Return the [X, Y] coordinate for the center point of the cell that contains the specified text.  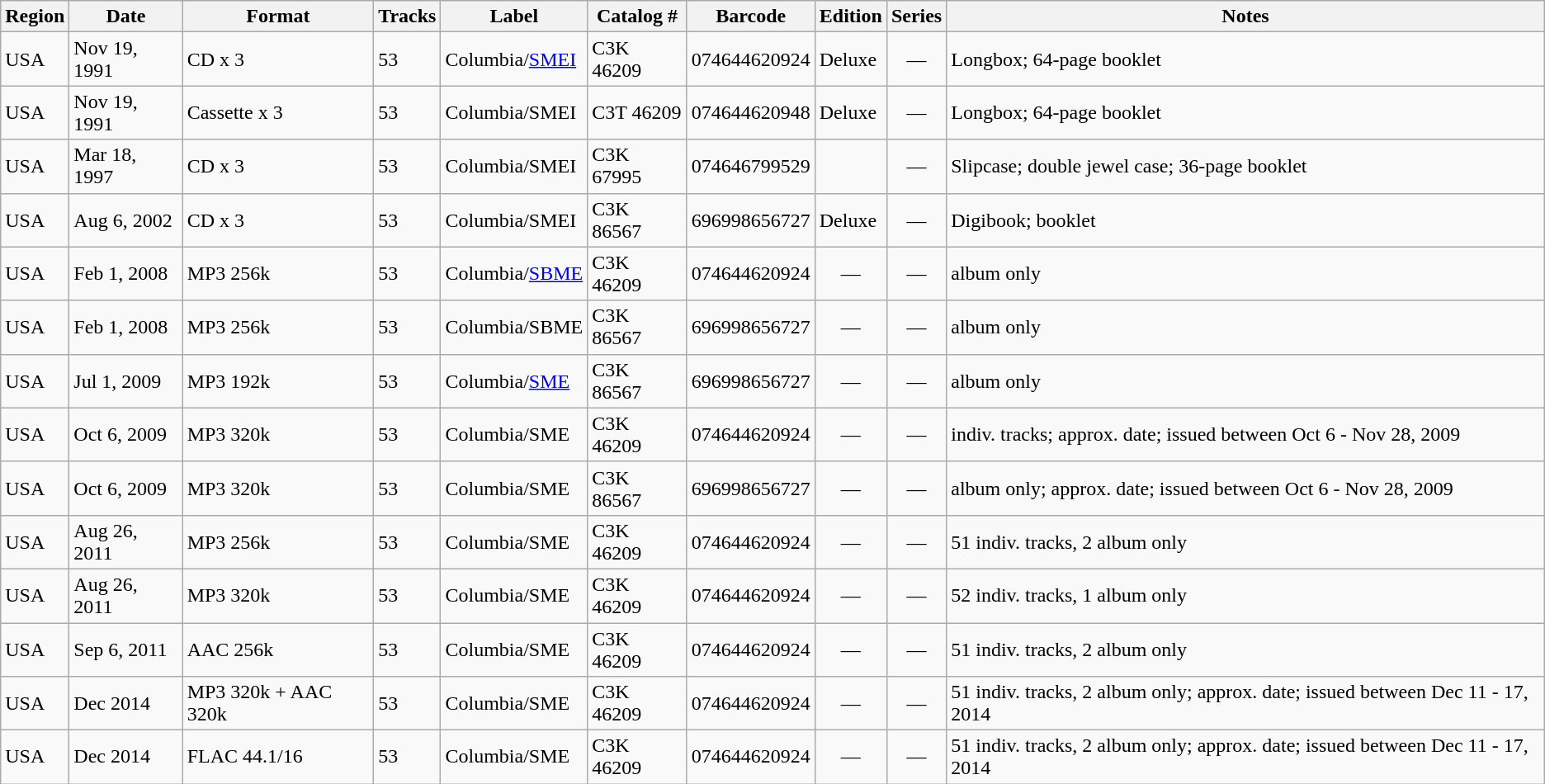
Jul 1, 2009 [125, 381]
C3K 67995 [637, 167]
C3T 46209 [637, 112]
Mar 18, 1997 [125, 167]
Edition [850, 17]
Label [514, 17]
MP3 320k + AAC 320k [278, 703]
Date [125, 17]
FLAC 44.1/16 [278, 758]
indiv. tracks; approx. date; issued between Oct 6 - Nov 28, 2009 [1246, 434]
Digibook; booklet [1246, 220]
Tracks [408, 17]
Cassette x 3 [278, 112]
074646799529 [751, 167]
Aug 6, 2002 [125, 220]
Sep 6, 2011 [125, 649]
52 indiv. tracks, 1 album only [1246, 596]
album only; approx. date; issued between Oct 6 - Nov 28, 2009 [1246, 489]
Region [35, 17]
Catalog # [637, 17]
Format [278, 17]
MP3 192k [278, 381]
Barcode [751, 17]
074644620948 [751, 112]
Series [916, 17]
AAC 256k [278, 649]
Slipcase; double jewel case; 36-page booklet [1246, 167]
Notes [1246, 17]
